Identify which cell holds the provided text, then report its (x, y) central coordinate. 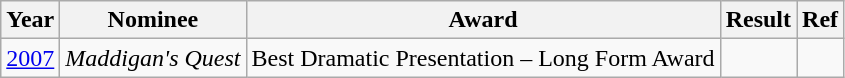
Ref (820, 20)
Result (758, 20)
Best Dramatic Presentation – Long Form Award (483, 58)
Award (483, 20)
2007 (30, 58)
Year (30, 20)
Nominee (153, 20)
Maddigan's Quest (153, 58)
